Return the (x, y) coordinate for the center point of the cell that contains the specified text.  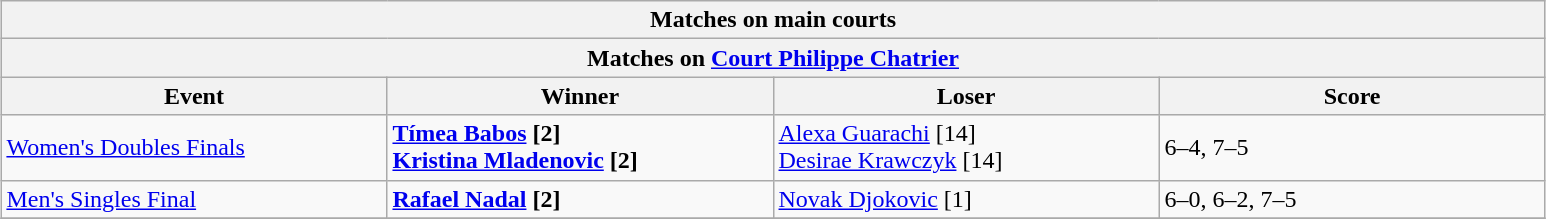
6–0, 6–2, 7–5 (1352, 199)
Novak Djokovic [1] (966, 199)
Event (194, 96)
Score (1352, 96)
6–4, 7–5 (1352, 148)
Winner (580, 96)
Women's Doubles Finals (194, 148)
Matches on main courts (773, 20)
Matches on Court Philippe Chatrier (773, 58)
Rafael Nadal [2] (580, 199)
Men's Singles Final (194, 199)
Alexa Guarachi [14] Desirae Krawczyk [14] (966, 148)
Tímea Babos [2] Kristina Mladenovic [2] (580, 148)
Loser (966, 96)
